Return [X, Y] of the center of cell containing provided text 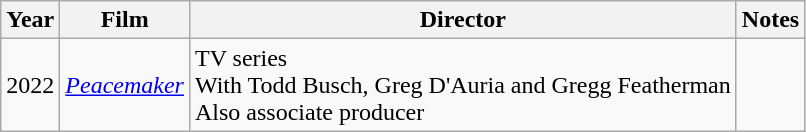
Year [30, 20]
Film [125, 20]
TV series With Todd Busch, Greg D'Auria and Gregg FeathermanAlso associate producer [462, 85]
2022 [30, 85]
Peacemaker [125, 85]
Director [462, 20]
Notes [770, 20]
